Capture the cell that displays the provided text and extract its [x, y] central coordinate. 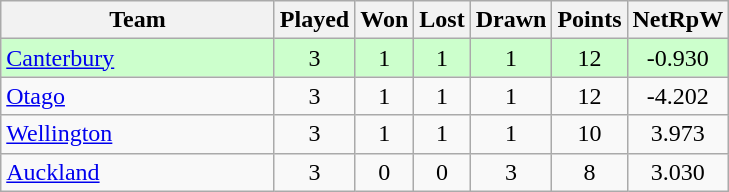
Otago [138, 96]
Won [384, 20]
-0.930 [678, 58]
8 [590, 172]
Team [138, 20]
Drawn [511, 20]
3.973 [678, 134]
Lost [442, 20]
NetRpW [678, 20]
Canterbury [138, 58]
Auckland [138, 172]
3.030 [678, 172]
10 [590, 134]
Played [314, 20]
Points [590, 20]
-4.202 [678, 96]
Wellington [138, 134]
